Capture the cell that displays the provided text and extract its (X, Y) central coordinate. 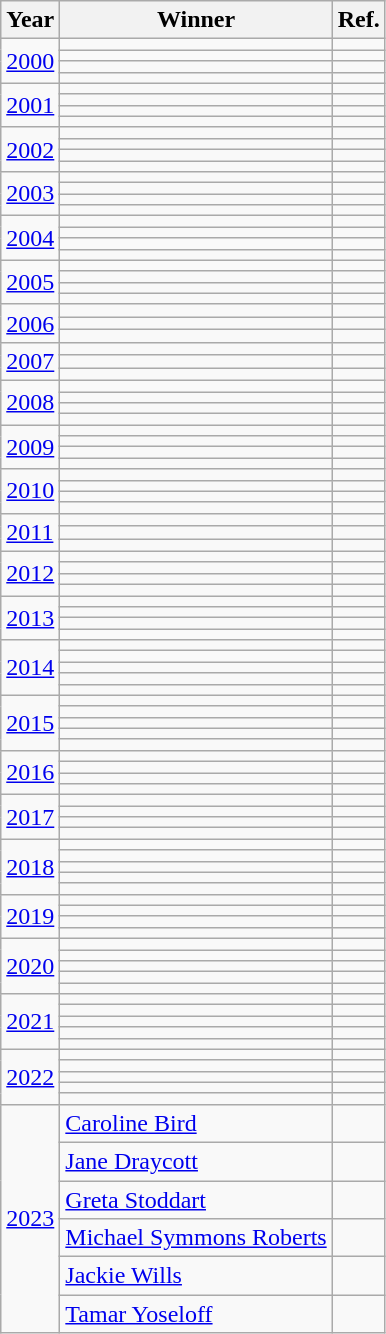
2007 (30, 361)
2000 (30, 61)
Tamar Yoseloff (196, 1314)
2009 (30, 447)
2016 (30, 772)
2012 (30, 573)
Caroline Bird (196, 1123)
2011 (30, 532)
2015 (30, 722)
2004 (30, 238)
2006 (30, 323)
2021 (30, 1022)
Greta Stoddart (196, 1199)
2001 (30, 105)
Year (30, 20)
2020 (30, 966)
2018 (30, 866)
Ref. (358, 20)
2003 (30, 194)
Winner (196, 20)
2002 (30, 149)
2017 (30, 817)
2013 (30, 618)
2014 (30, 668)
Jane Draycott (196, 1161)
Michael Symmons Roberts (196, 1238)
2019 (30, 916)
2008 (30, 402)
2023 (30, 1218)
2010 (30, 491)
Jackie Wills (196, 1276)
2005 (30, 282)
2022 (30, 1076)
